Output the (x, y) coordinate of the center of the cell containing the given text.  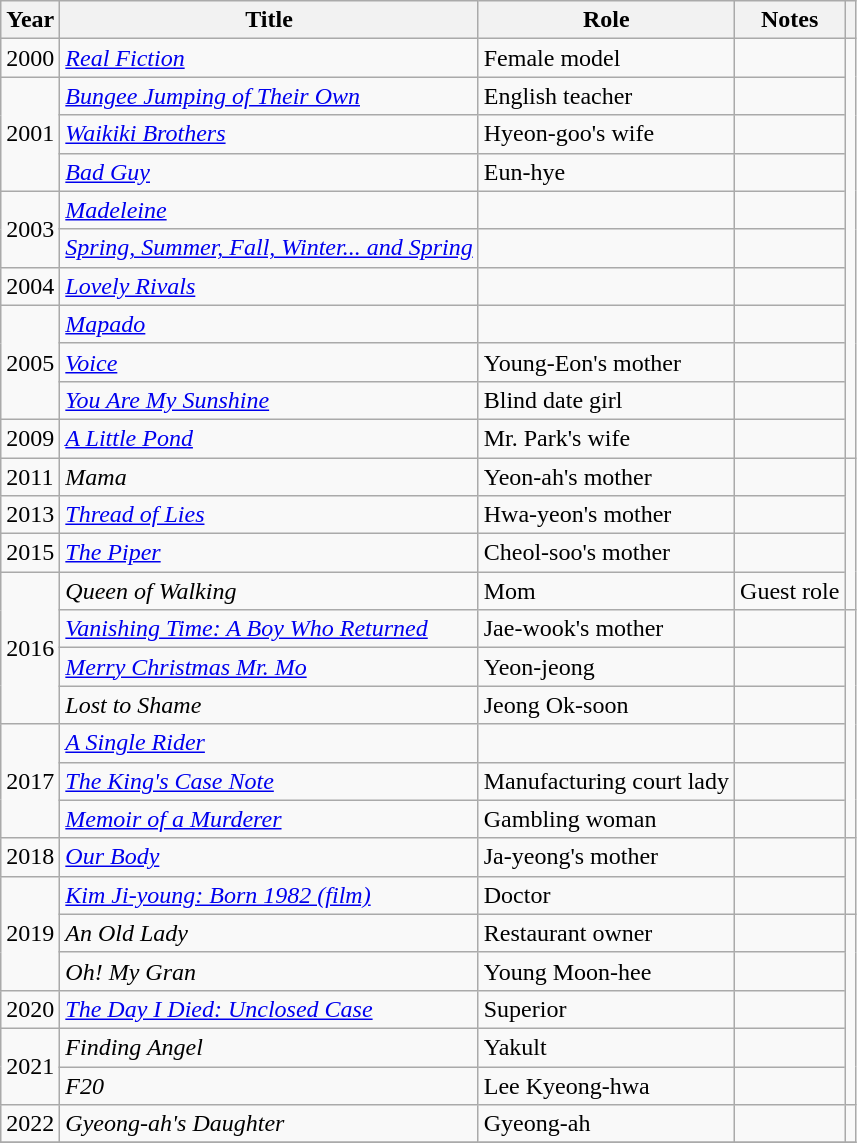
Waikiki Brothers (269, 134)
Guest role (790, 591)
2000 (30, 58)
Thread of Lies (269, 515)
Young Moon-hee (606, 971)
Hwa-yeon's mother (606, 515)
A Little Pond (269, 438)
2011 (30, 477)
Year (30, 20)
Eun-hye (606, 172)
Gyeong-ah's Daughter (269, 1124)
Mapado (269, 324)
Mr. Park's wife (606, 438)
Lovely Rivals (269, 286)
An Old Lady (269, 933)
Yeon-jeong (606, 667)
2021 (30, 1066)
Yakult (606, 1047)
Voice (269, 362)
2001 (30, 134)
2017 (30, 781)
Memoir of a Murderer (269, 819)
Kim Ji-young: Born 1982 (film) (269, 895)
Real Fiction (269, 58)
Role (606, 20)
2019 (30, 933)
F20 (269, 1085)
Hyeon-goo's wife (606, 134)
2004 (30, 286)
Young-Eon's mother (606, 362)
Spring, Summer, Fall, Winter... and Spring (269, 248)
Notes (790, 20)
2015 (30, 553)
Oh! My Gran (269, 971)
English teacher (606, 96)
Lee Kyeong-hwa (606, 1085)
Cheol-soo's mother (606, 553)
Doctor (606, 895)
Female model (606, 58)
Gambling woman (606, 819)
Bungee Jumping of Their Own (269, 96)
Merry Christmas Mr. Mo (269, 667)
2005 (30, 362)
The Day I Died: Unclosed Case (269, 1009)
Lost to Shame (269, 705)
You Are My Sunshine (269, 400)
2013 (30, 515)
2009 (30, 438)
Restaurant owner (606, 933)
2022 (30, 1124)
Queen of Walking (269, 591)
Title (269, 20)
Vanishing Time: A Boy Who Returned (269, 629)
Mama (269, 477)
The Piper (269, 553)
Finding Angel (269, 1047)
Ja-yeong's mother (606, 857)
Superior (606, 1009)
Blind date girl (606, 400)
Gyeong-ah (606, 1124)
Madeleine (269, 210)
A Single Rider (269, 743)
Bad Guy (269, 172)
The King's Case Note (269, 781)
Yeon-ah's mother (606, 477)
Jeong Ok-soon (606, 705)
Jae-wook's mother (606, 629)
Our Body (269, 857)
2020 (30, 1009)
Manufacturing court lady (606, 781)
2003 (30, 229)
2016 (30, 648)
Mom (606, 591)
2018 (30, 857)
